Scan for the cell matching the given text and deliver its [X, Y] coordinate at center. 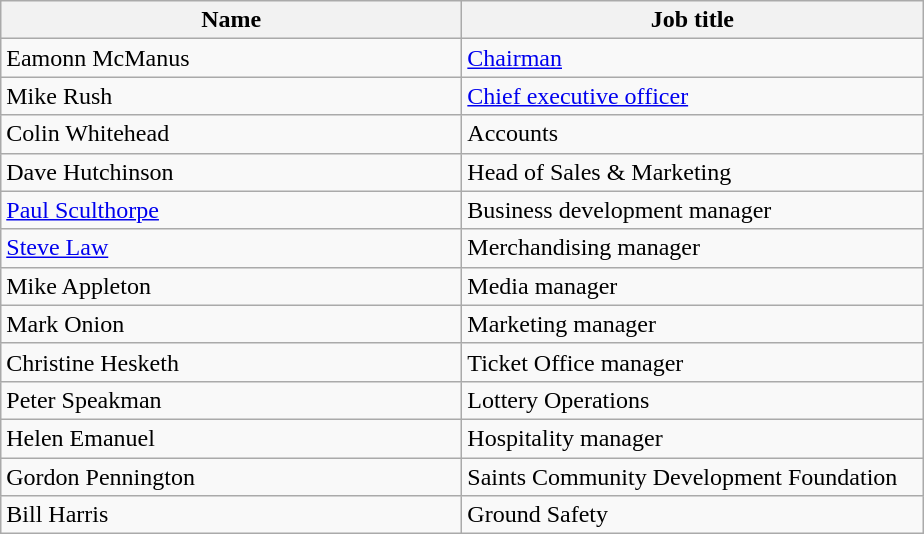
Christine Hesketh [232, 362]
Mark Onion [232, 324]
Dave Hutchinson [232, 172]
Head of Sales & Marketing [692, 172]
Media manager [692, 286]
Peter Speakman [232, 400]
Bill Harris [232, 515]
Mike Rush [232, 96]
Job title [692, 20]
Helen Emanuel [232, 438]
Ticket Office manager [692, 362]
Saints Community Development Foundation [692, 477]
Eamonn McManus [232, 58]
Paul Sculthorpe [232, 210]
Merchandising manager [692, 248]
Business development manager [692, 210]
Chief executive officer [692, 96]
Accounts [692, 134]
Colin Whitehead [232, 134]
Marketing manager [692, 324]
Ground Safety [692, 515]
Hospitality manager [692, 438]
Chairman [692, 58]
Lottery Operations [692, 400]
Steve Law [232, 248]
Gordon Pennington [232, 477]
Mike Appleton [232, 286]
Name [232, 20]
